Return the (x, y) coordinate for the center point of the cell that contains the specified text.  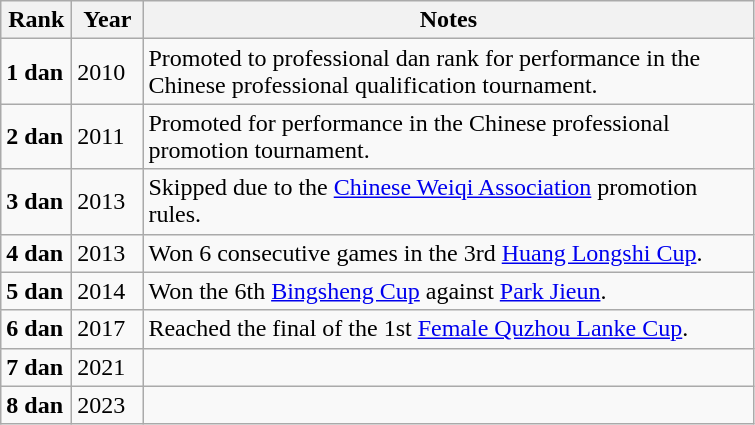
Rank (36, 20)
2017 (108, 329)
Skipped due to the Chinese Weiqi Association promotion rules. (448, 202)
Notes (448, 20)
3 dan (36, 202)
Promoted to professional dan rank for performance in the Chinese professional qualification tournament. (448, 72)
2010 (108, 72)
2023 (108, 405)
1 dan (36, 72)
Won 6 consecutive games in the 3rd Huang Longshi Cup. (448, 253)
Year (108, 20)
7 dan (36, 367)
2 dan (36, 136)
2021 (108, 367)
2014 (108, 291)
Promoted for performance in the Chinese professional promotion tournament. (448, 136)
Won the 6th Bingsheng Cup against Park Jieun. (448, 291)
2011 (108, 136)
5 dan (36, 291)
Reached the final of the 1st Female Quzhou Lanke Cup. (448, 329)
4 dan (36, 253)
8 dan (36, 405)
6 dan (36, 329)
